Provide the (x, y) coordinate of the cell's center where the given text is located.  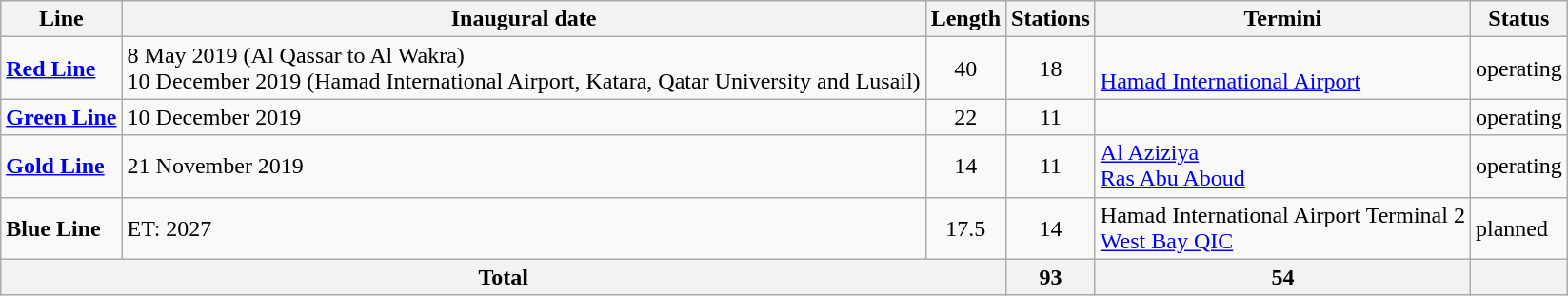
10 December 2019 (524, 117)
Status (1518, 19)
17.5 (965, 228)
Al AziziyaRas Abu Aboud (1282, 166)
Gold Line (61, 166)
ET: 2027 (524, 228)
93 (1051, 277)
Hamad International Airport (1282, 69)
54 (1282, 277)
18 (1051, 69)
planned (1518, 228)
22 (965, 117)
Green Line (61, 117)
Total (504, 277)
Blue Line (61, 228)
Inaugural date (524, 19)
Red Line (61, 69)
Line (61, 19)
8 May 2019 (Al Qassar to Al Wakra)10 December 2019 (Hamad International Airport, Katara, Qatar University and Lusail) (524, 69)
Hamad International Airport Terminal 2West Bay QIC (1282, 228)
Length (965, 19)
40 (965, 69)
Termini (1282, 19)
Stations (1051, 19)
21 November 2019 (524, 166)
